Return the [x, y] coordinate for the center point of the cell that contains the specified text.  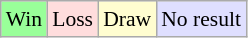
No result [201, 19]
Draw [127, 19]
Win [24, 19]
Loss [72, 19]
